Provide the [x, y] coordinate of the cell's center where the given text is located.  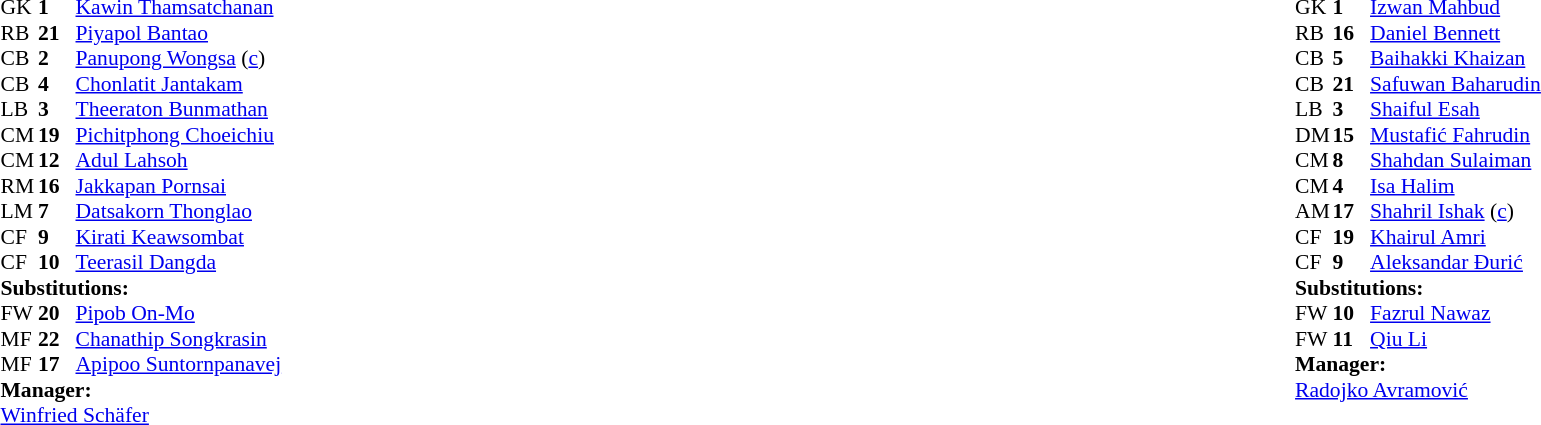
Shaiful Esah [1456, 109]
20 [57, 313]
Adul Lahsoh [179, 161]
Apipoo Suntornpanavej [179, 365]
Aleksandar Đurić [1456, 263]
Jakkapan Pornsai [179, 186]
11 [1352, 339]
AM [1314, 211]
Pipob On-Mo [179, 313]
Radojko Avramović [1418, 390]
DM [1314, 135]
Mustafić Fahrudin [1456, 135]
15 [1352, 135]
Khairul Amri [1456, 237]
12 [57, 161]
Fazrul Nawaz [1456, 313]
Piyapol Bantao [179, 33]
Kirati Keawsombat [179, 237]
Theeraton Bunmathan [179, 109]
Panupong Wongsa (c) [179, 59]
8 [1352, 161]
Pichitphong Choeichiu [179, 135]
Shahril Ishak (c) [1456, 211]
Daniel Bennett [1456, 33]
Chonlatit Jantakam [179, 84]
Qiu Li [1456, 339]
Baihakki Khaizan [1456, 59]
7 [57, 211]
Isa Halim [1456, 186]
Safuwan Baharudin [1456, 84]
2 [57, 59]
Shahdan Sulaiman [1456, 161]
RM [19, 186]
5 [1352, 59]
22 [57, 339]
Datsakorn Thonglao [179, 211]
LM [19, 211]
Chanathip Songkrasin [179, 339]
Teerasil Dangda [179, 263]
